Extract the [X, Y] coordinate from the center of the cell holding the provided text.  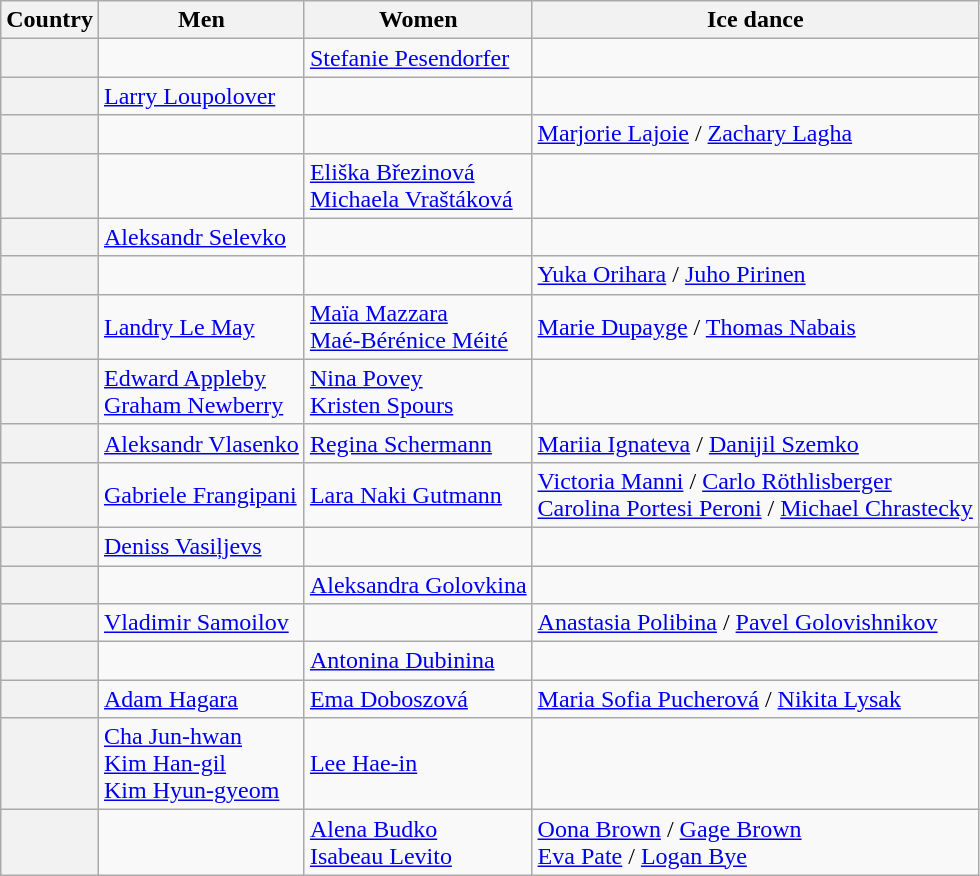
Country [50, 20]
Marjorie Lajoie / Zachary Lagha [755, 134]
Adam Hagara [201, 699]
Alena BudkoIsabeau Levito [418, 842]
Oona Brown / Gage BrownEva Pate / Logan Bye [755, 842]
Eliška BřezinováMichaela Vraštáková [418, 186]
Victoria Manni / Carlo RöthlisbergerCarolina Portesi Peroni / Michael Chrastecky [755, 494]
Regina Schermann [418, 443]
Yuka Orihara / Juho Pirinen [755, 275]
Aleksandr Vlasenko [201, 443]
Maïa MazzaraMaé-Bérénice Méité [418, 326]
Men [201, 20]
Deniss Vasiļjevs [201, 546]
Landry Le May [201, 326]
Anastasia Polibina / Pavel Golovishnikov [755, 623]
Stefanie Pesendorfer [418, 58]
Aleksandra Golovkina [418, 585]
Gabriele Frangipani [201, 494]
Ice dance [755, 20]
Aleksandr Selevko [201, 237]
Lara Naki Gutmann [418, 494]
Lee Hae-in [418, 764]
Vladimir Samoilov [201, 623]
Cha Jun-hwanKim Han-gilKim Hyun-gyeom [201, 764]
Mariia Ignateva / Danijil Szemko [755, 443]
Edward ApplebyGraham Newberry [201, 392]
Marie Dupayge / Thomas Nabais [755, 326]
Ema Doboszová [418, 699]
Antonina Dubinina [418, 661]
Nina PoveyKristen Spours [418, 392]
Women [418, 20]
Larry Loupolover [201, 96]
Maria Sofia Pucherová / Nikita Lysak [755, 699]
